Search for the cell housing the specified text and yield its (X, Y) center coordinate. 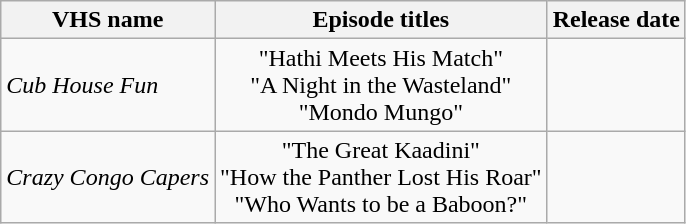
Episode titles (380, 20)
VHS name (108, 20)
Cub House Fun (108, 85)
Release date (616, 20)
"The Great Kaadini""How the Panther Lost His Roar""Who Wants to be a Baboon?" (380, 177)
Crazy Congo Capers (108, 177)
"Hathi Meets His Match""A Night in the Wasteland""Mondo Mungo" (380, 85)
